Find where the given text appears and provide that cell's center as [x, y] coordinate. 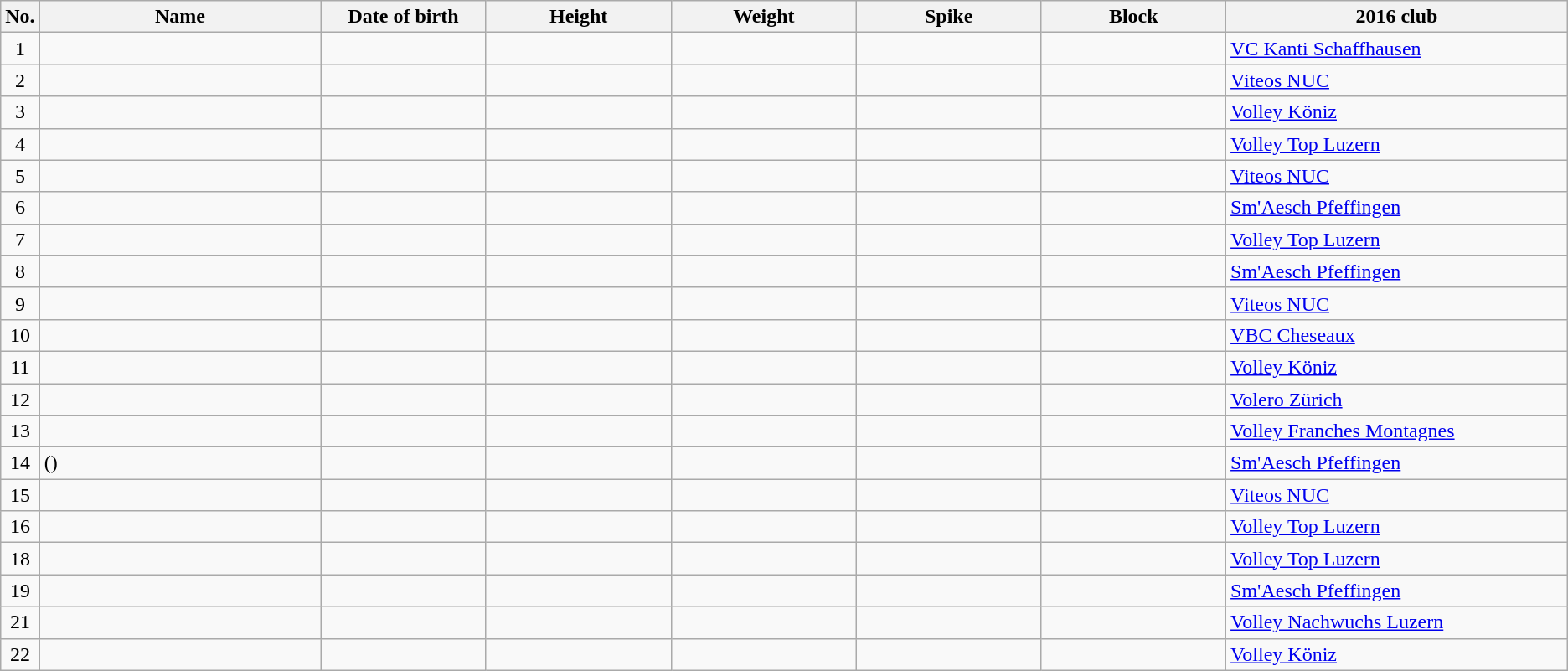
Name [180, 17]
7 [20, 240]
13 [20, 431]
No. [20, 17]
5 [20, 176]
3 [20, 112]
Height [578, 17]
12 [20, 400]
2 [20, 80]
8 [20, 271]
Volley Franches Montagnes [1397, 431]
Date of birth [404, 17]
11 [20, 367]
VBC Cheseaux [1397, 335]
21 [20, 622]
Spike [948, 17]
Weight [764, 17]
6 [20, 208]
1 [20, 49]
19 [20, 591]
22 [20, 654]
() [180, 463]
15 [20, 495]
2016 club [1397, 17]
Volero Zürich [1397, 400]
14 [20, 463]
10 [20, 335]
Block [1134, 17]
4 [20, 144]
18 [20, 559]
VC Kanti Schaffhausen [1397, 49]
9 [20, 303]
16 [20, 527]
Volley Nachwuchs Luzern [1397, 622]
